Search for the cell housing the specified text and yield its [X, Y] center coordinate. 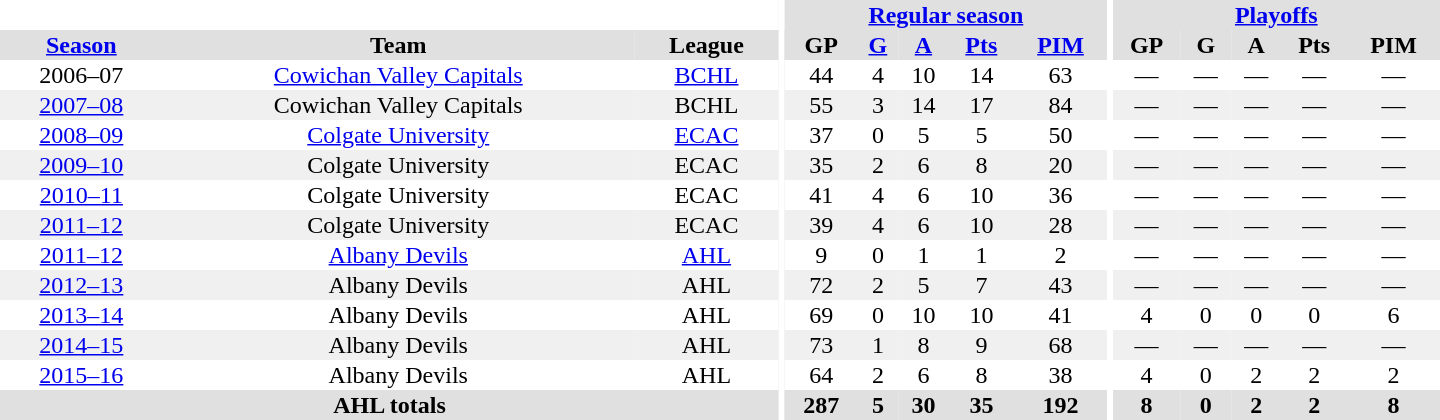
2013–14 [82, 315]
AHL totals [390, 405]
30 [923, 405]
2007–08 [82, 105]
20 [1060, 165]
68 [1060, 345]
192 [1060, 405]
43 [1060, 285]
Season [82, 45]
84 [1060, 105]
2014–15 [82, 345]
Team [398, 45]
17 [982, 105]
38 [1060, 375]
League [706, 45]
Regular season [946, 15]
37 [822, 135]
2006–07 [82, 75]
2009–10 [82, 165]
287 [822, 405]
3 [878, 105]
28 [1060, 225]
2010–11 [82, 195]
7 [982, 285]
50 [1060, 135]
55 [822, 105]
63 [1060, 75]
2008–09 [82, 135]
2015–16 [82, 375]
73 [822, 345]
Playoffs [1276, 15]
44 [822, 75]
2012–13 [82, 285]
36 [1060, 195]
69 [822, 315]
64 [822, 375]
39 [822, 225]
72 [822, 285]
